Find where the given text appears and provide that cell's center as [X, Y] coordinate. 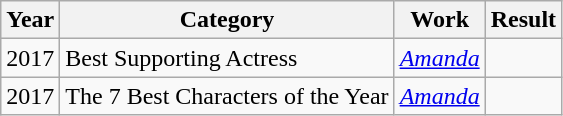
Result [523, 20]
Work [440, 20]
Year [30, 20]
The 7 Best Characters of the Year [227, 96]
Category [227, 20]
Best Supporting Actress [227, 58]
